Output the [X, Y] coordinate of the center of the cell containing the given text.  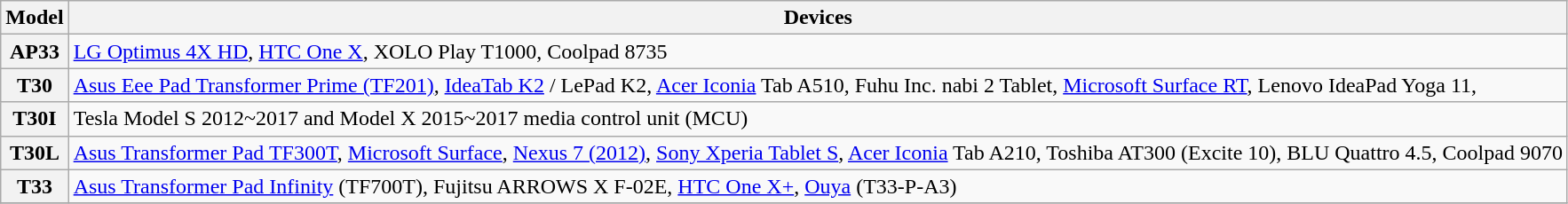
AP33 [35, 51]
T30 [35, 85]
T30L [35, 153]
T33 [35, 186]
LG Optimus 4X HD, HTC One X, XOLO Play T1000, Coolpad 8735 [818, 51]
T30I [35, 119]
Model [35, 18]
Asus Transformer Pad Infinity (TF700T), Fujitsu ARROWS X F-02E, HTC One X+, Ouya (T33-P-A3) [818, 186]
Tesla Model S 2012~2017 and Model X 2015~2017 media control unit (MCU) [818, 119]
Devices [818, 18]
